Output the (x, y) coordinate of the center of the cell containing the given text.  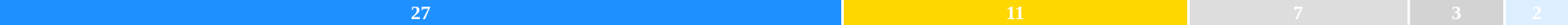
7 (1298, 12)
2 (1536, 12)
3 (1457, 12)
11 (1015, 12)
27 (421, 12)
